Provide the [X, Y] coordinate of the cell's center where the given text is located.  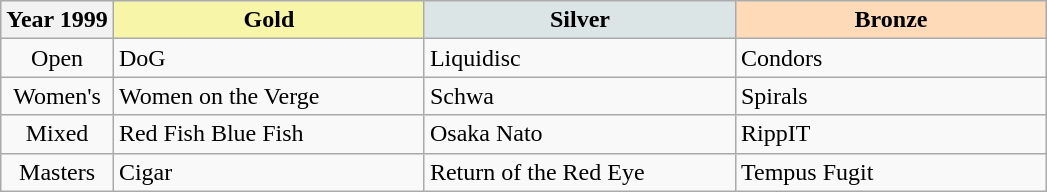
Cigar [268, 172]
Open [58, 58]
Bronze [890, 20]
Tempus Fugit [890, 172]
Masters [58, 172]
RippIT [890, 134]
Year 1999 [58, 20]
Mixed [58, 134]
Women on the Verge [268, 96]
Red Fish Blue Fish [268, 134]
Women's [58, 96]
Osaka Nato [580, 134]
Silver [580, 20]
Spirals [890, 96]
Gold [268, 20]
Return of the Red Eye [580, 172]
DoG [268, 58]
Schwa [580, 96]
Liquidisc [580, 58]
Condors [890, 58]
